Output the [X, Y] coordinate of the center of the cell containing the given text.  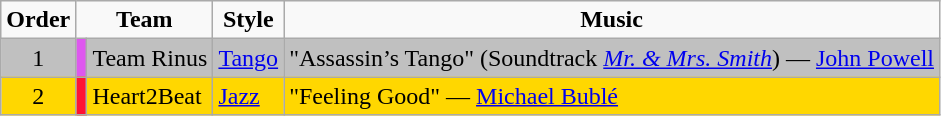
Heart2Beat [150, 96]
Team [144, 20]
Order [38, 20]
Music [612, 20]
Style [248, 20]
2 [38, 96]
Jazz [248, 96]
"Feeling Good" — Michael Bublé [612, 96]
"Assassin’s Tango" (Soundtrack Mr. & Mrs. Smith) — John Powell [612, 58]
1 [38, 58]
Team Rinus [150, 58]
Tango [248, 58]
